Output the [x, y] coordinate of the center of the cell containing the given text.  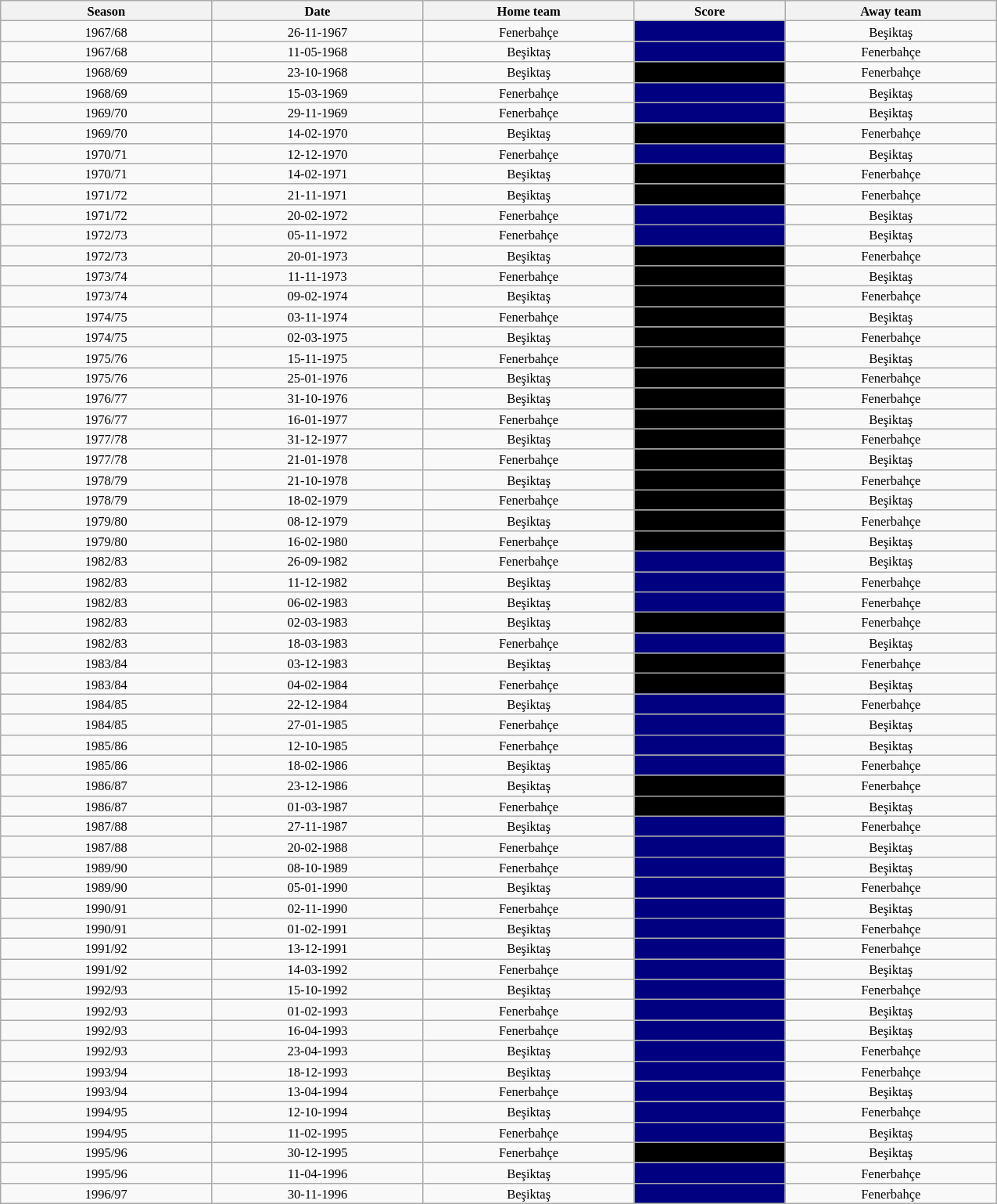
30-11-1996 [317, 1193]
15-03-1969 [317, 92]
18-03-1983 [317, 643]
18-02-1986 [317, 765]
11-04-1996 [317, 1173]
14-02-1971 [317, 174]
11-05-1968 [317, 52]
Home team [529, 11]
26-11-1967 [317, 31]
15-10-1992 [317, 990]
18-12-1993 [317, 1071]
13-12-1991 [317, 949]
18-02-1979 [317, 500]
20-02-1972 [317, 214]
06-02-1983 [317, 602]
29-11-1969 [317, 113]
31-10-1976 [317, 398]
16-04-1993 [317, 1030]
01-02-1993 [317, 1010]
23-12-1986 [317, 785]
Score [710, 11]
30-12-1995 [317, 1152]
12-12-1970 [317, 153]
21-01-1978 [317, 459]
23-10-1968 [317, 72]
Date [317, 11]
21-10-1978 [317, 480]
25-01-1976 [317, 378]
11-11-1973 [317, 276]
03-12-1983 [317, 663]
02-11-1990 [317, 908]
20-02-1988 [317, 846]
01-03-1987 [317, 806]
09-02-1974 [317, 297]
31-12-1977 [317, 439]
Away team [891, 11]
05-11-1972 [317, 235]
04-02-1984 [317, 684]
1996/97 [106, 1193]
22-12-1984 [317, 704]
27-01-1985 [317, 724]
Season [106, 11]
11-02-1995 [317, 1132]
16-01-1977 [317, 419]
20-01-1973 [317, 256]
16-02-1980 [317, 541]
26-09-1982 [317, 561]
27-11-1987 [317, 826]
13-04-1994 [317, 1091]
12-10-1994 [317, 1112]
02-03-1983 [317, 623]
08-10-1989 [317, 867]
02-03-1975 [317, 337]
14-03-1992 [317, 969]
01-02-1991 [317, 929]
15-11-1975 [317, 358]
11-12-1982 [317, 581]
21-11-1971 [317, 194]
12-10-1985 [317, 745]
14-02-1970 [317, 133]
23-04-1993 [317, 1051]
03-11-1974 [317, 317]
08-12-1979 [317, 520]
05-01-1990 [317, 887]
